Detect which cell encompasses the target text, then output its [x, y] center coordinate. 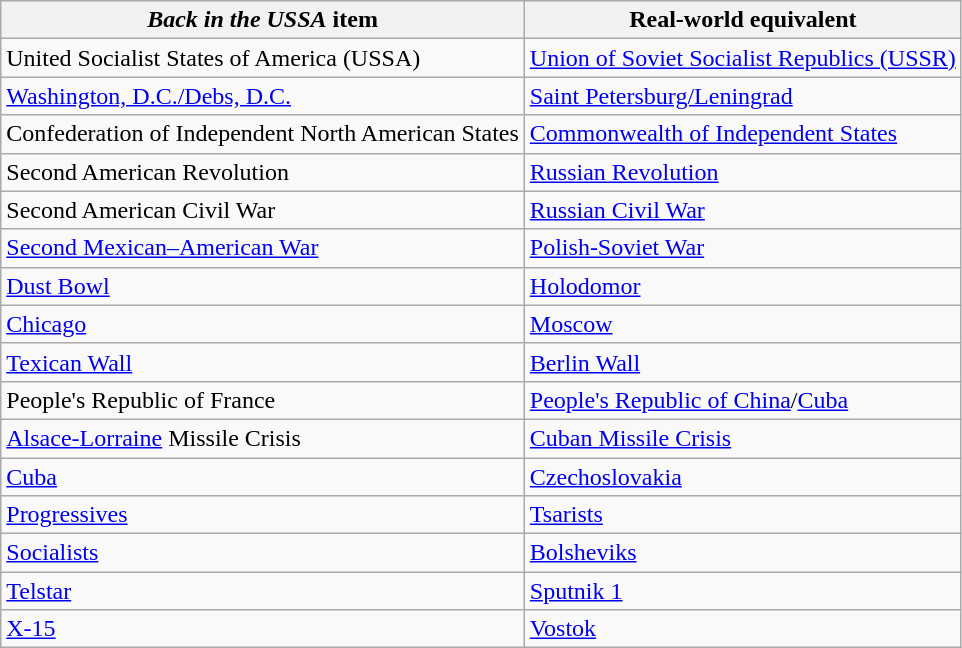
X-15 [263, 629]
Polish-Soviet War [742, 248]
Moscow [742, 324]
Alsace-Lorraine Missile Crisis [263, 438]
Progressives [263, 515]
Tsarists [742, 515]
Second American Revolution [263, 172]
Berlin Wall [742, 362]
Sputnik 1 [742, 591]
Russian Revolution [742, 172]
Holodomor [742, 286]
Commonwealth of Independent States [742, 134]
Washington, D.C./Debs, D.C. [263, 96]
Vostok [742, 629]
Dust Bowl [263, 286]
Texican Wall [263, 362]
Chicago [263, 324]
Saint Petersburg/Leningrad [742, 96]
Second Mexican–American War [263, 248]
United Socialist States of America (USSA) [263, 58]
Second American Civil War [263, 210]
Confederation of Independent North American States [263, 134]
Real-world equivalent [742, 20]
Telstar [263, 591]
Union of Soviet Socialist Republics (USSR) [742, 58]
Cuban Missile Crisis [742, 438]
Bolsheviks [742, 553]
Back in the USSA item [263, 20]
Russian Civil War [742, 210]
Socialists [263, 553]
People's Republic of China/Cuba [742, 400]
Cuba [263, 477]
Czechoslovakia [742, 477]
People's Republic of France [263, 400]
